Find where the given text appears and provide that cell's center as [X, Y] coordinate. 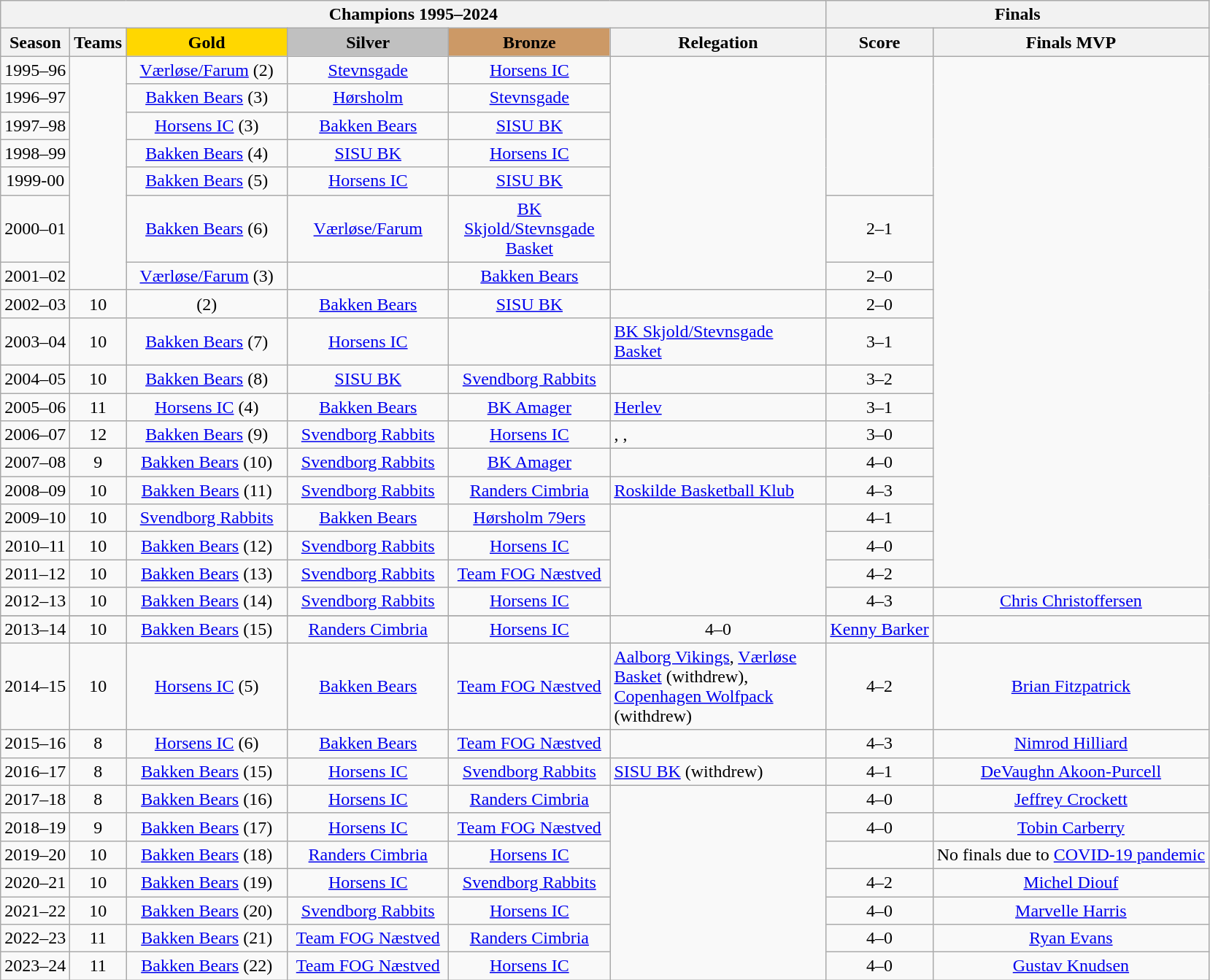
Score [879, 42]
2015–16 [35, 744]
Horsens IC (4) [207, 406]
3–2 [879, 379]
Bakken Bears (20) [207, 910]
2009–10 [35, 518]
2019–20 [35, 854]
Gold [207, 42]
Bakken Bears (7) [207, 342]
Bakken Bears (10) [207, 463]
Tobin Carberry [1071, 827]
2007–08 [35, 463]
Bronze [530, 42]
1995–96 [35, 70]
Bakken Bears (19) [207, 882]
12 [98, 435]
Bakken Bears (8) [207, 379]
1997–98 [35, 126]
2008–09 [35, 490]
2011–12 [35, 574]
Horsens IC (5) [207, 686]
Relegation [718, 42]
Bakken Bears (9) [207, 435]
DeVaughn Akoon-Purcell [1071, 771]
Herlev [718, 406]
Silver [368, 42]
Bakken Bears (5) [207, 181]
Chris Christoffersen [1071, 601]
1999-00 [35, 181]
Horsens IC (3) [207, 126]
Roskilde Basketball Klub [718, 490]
Champions 1995–2024 [413, 15]
Michel Diouf [1071, 882]
2020–21 [35, 882]
2000–01 [35, 228]
Jeffrey Crockett [1071, 799]
Bakken Bears (6) [207, 228]
2005–06 [35, 406]
Bakken Bears (3) [207, 98]
Marvelle Harris [1071, 910]
Bakken Bears (13) [207, 574]
2002–03 [35, 304]
Bakken Bears (21) [207, 938]
2018–19 [35, 827]
Hørsholm [368, 98]
Ryan Evans [1071, 938]
Værløse/Farum (2) [207, 70]
2023–24 [35, 966]
Gustav Knudsen [1071, 966]
Horsens IC (6) [207, 744]
2–1 [879, 228]
2021–22 [35, 910]
Finals MVP [1071, 42]
1998–99 [35, 153]
Bakken Bears (12) [207, 546]
Bakken Bears (18) [207, 854]
Brian Fitzpatrick [1071, 686]
Bakken Bears (14) [207, 601]
1996–97 [35, 98]
Teams [98, 42]
No finals due to COVID-19 pandemic [1071, 854]
2012–13 [35, 601]
Bakken Bears (17) [207, 827]
2001–02 [35, 276]
Bakken Bears (11) [207, 490]
3–0 [879, 435]
Bakken Bears (4) [207, 153]
Kenny Barker [879, 629]
2003–04 [35, 342]
Bakken Bears (22) [207, 966]
2017–18 [35, 799]
2022–23 [35, 938]
Bakken Bears (16) [207, 799]
, , [718, 435]
Finals [1017, 15]
Season [35, 42]
SISU BK (withdrew) [718, 771]
2014–15 [35, 686]
2004–05 [35, 379]
Værløse/Farum [368, 228]
2006–07 [35, 435]
2016–17 [35, 771]
Værløse/Farum (3) [207, 276]
2013–14 [35, 629]
Nimrod Hilliard [1071, 744]
Aalborg Vikings, Værløse Basket (withdrew), Copenhagen Wolfpack (withdrew) [718, 686]
2010–11 [35, 546]
(2) [207, 304]
Hørsholm 79ers [530, 518]
